Extract the (x, y) coordinate from the center of the cell holding the provided text.  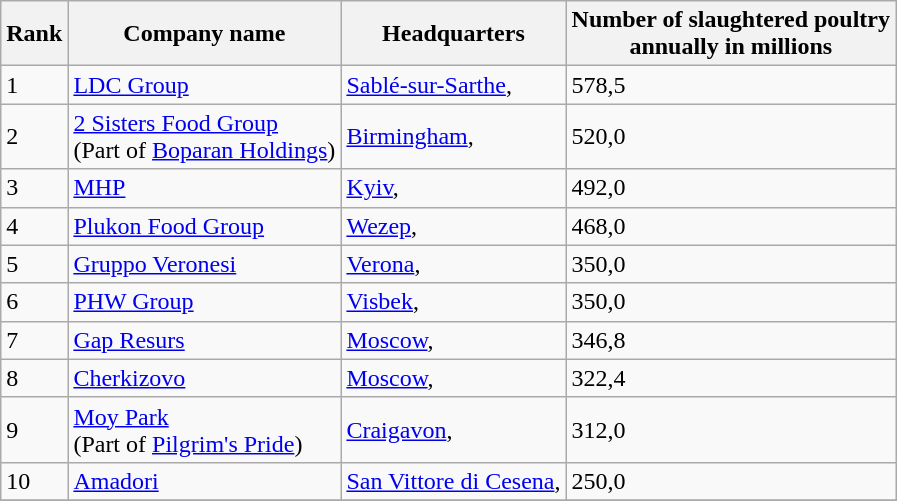
346,8 (731, 340)
6 (34, 302)
Sablé-sur-Sarthe, (454, 85)
Amadori (204, 481)
7 (34, 340)
Wezep, (454, 226)
Number of slaughtered poultryannually in millions (731, 34)
Craigavon, (454, 430)
Birmingham, (454, 136)
Rank (34, 34)
Moy Park(Part of Pilgrim's Pride) (204, 430)
520,0 (731, 136)
8 (34, 378)
322,4 (731, 378)
Gruppo Veronesi (204, 264)
Plukon Food Group (204, 226)
2 Sisters Food Group(Part of Boparan Holdings) (204, 136)
9 (34, 430)
San Vittore di Cesena, (454, 481)
Cherkizovo (204, 378)
312,0 (731, 430)
4 (34, 226)
Kyiv, (454, 188)
MHP (204, 188)
Headquarters (454, 34)
Visbek, (454, 302)
2 (34, 136)
250,0 (731, 481)
LDC Group (204, 85)
Verona, (454, 264)
1 (34, 85)
Gap Resurs (204, 340)
10 (34, 481)
3 (34, 188)
Company name (204, 34)
578,5 (731, 85)
5 (34, 264)
492,0 (731, 188)
PHW Group (204, 302)
468,0 (731, 226)
